Search for the cell housing the specified text and yield its [X, Y] center coordinate. 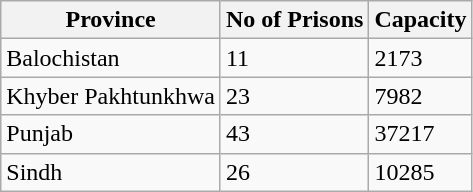
37217 [420, 134]
Khyber Pakhtunkhwa [111, 96]
Province [111, 20]
23 [294, 96]
11 [294, 58]
Balochistan [111, 58]
43 [294, 134]
26 [294, 172]
Punjab [111, 134]
No of Prisons [294, 20]
2173 [420, 58]
10285 [420, 172]
Sindh [111, 172]
7982 [420, 96]
Capacity [420, 20]
